From the cell containing the given text, extract its center point as (X, Y) coordinate. 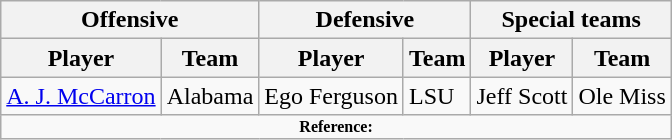
A. J. McCarron (81, 96)
LSU (437, 96)
Offensive (130, 20)
Ole Miss (622, 96)
Defensive (365, 20)
Reference: (336, 127)
Jeff Scott (522, 96)
Special teams (571, 20)
Ego Ferguson (332, 96)
Alabama (210, 96)
